Extract the [X, Y] coordinate from the center of the cell holding the provided text.  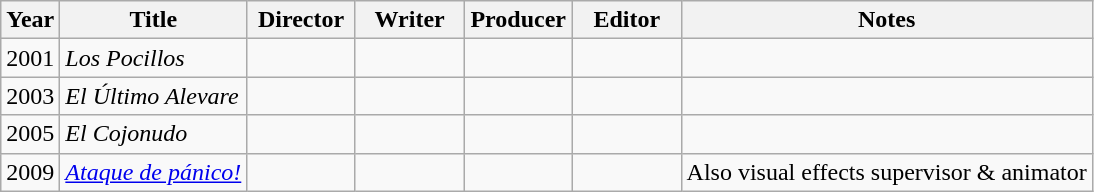
Ataque de pánico! [154, 172]
El Cojonudo [154, 134]
2009 [30, 172]
2005 [30, 134]
Producer [518, 20]
Also visual effects supervisor & animator [886, 172]
2001 [30, 58]
Los Pocillos [154, 58]
Year [30, 20]
Title [154, 20]
Director [302, 20]
El Último Alevare [154, 96]
Editor [628, 20]
2003 [30, 96]
Writer [410, 20]
Notes [886, 20]
